Detect which cell encompasses the target text, then output its [x, y] center coordinate. 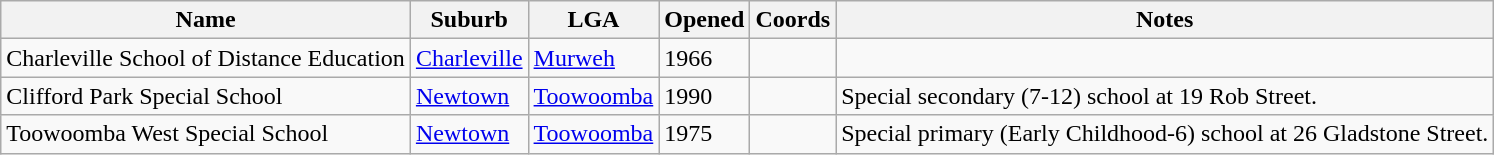
Suburb [469, 20]
Charleville [469, 58]
Clifford Park Special School [206, 96]
Charleville School of Distance Education [206, 58]
Special secondary (7-12) school at 19 Rob Street. [1165, 96]
Toowoomba West Special School [206, 134]
Special primary (Early Childhood-6) school at 26 Gladstone Street. [1165, 134]
Notes [1165, 20]
Murweh [594, 58]
LGA [594, 20]
Opened [704, 20]
Name [206, 20]
Coords [793, 20]
1975 [704, 134]
1966 [704, 58]
1990 [704, 96]
